Detect which cell encompasses the target text, then output its (x, y) center coordinate. 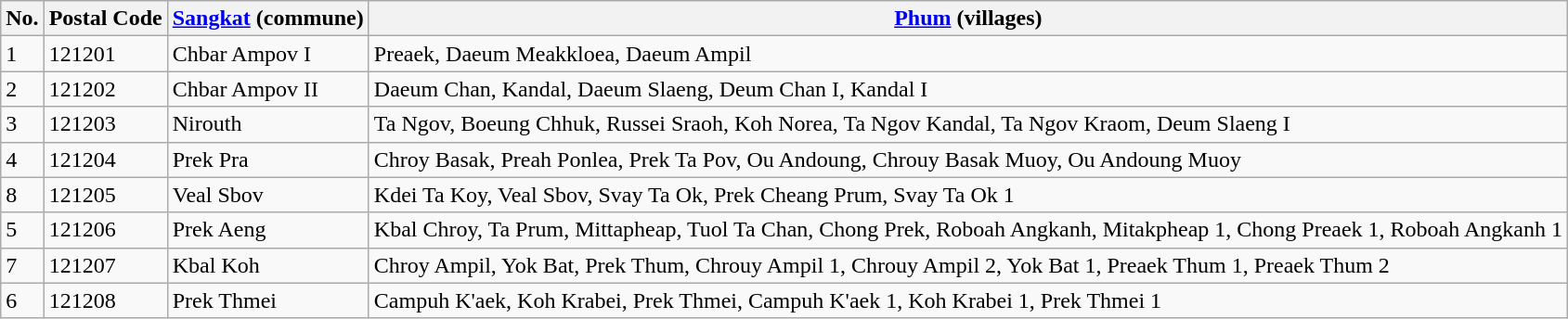
121203 (106, 124)
Preaek, Daeum Meakkloea, Daeum Ampil (967, 54)
Chbar Ampov II (267, 89)
3 (22, 124)
121207 (106, 265)
Chbar Ampov I (267, 54)
5 (22, 230)
121208 (106, 300)
Campuh K'aek, Koh Krabei, Prek Thmei, Campuh K'aek 1, Koh Krabei 1, Prek Thmei 1 (967, 300)
Postal Code (106, 19)
4 (22, 159)
Ta Ngov, Boeung Chhuk, Russei Sraoh, Koh Norea, Ta Ngov Kandal, Ta Ngov Kraom, Deum Slaeng I (967, 124)
1 (22, 54)
Kdei Ta Koy, Veal Sbov, Svay Ta Ok, Prek Cheang Prum, Svay Ta Ok 1 (967, 195)
Prek Pra (267, 159)
Prek Aeng (267, 230)
Kbal Koh (267, 265)
121204 (106, 159)
121201 (106, 54)
Phum (villages) (967, 19)
121202 (106, 89)
Veal Sbov (267, 195)
Nirouth (267, 124)
Sangkat (commune) (267, 19)
2 (22, 89)
121205 (106, 195)
Daeum Chan, Kandal, Daeum Slaeng, Deum Chan I, Kandal I (967, 89)
7 (22, 265)
Chroy Basak, Preah Ponlea, Prek Ta Pov, Ou Andoung, Chrouy Basak Muoy, Ou Andoung Muoy (967, 159)
121206 (106, 230)
Prek Thmei (267, 300)
No. (22, 19)
Kbal Chroy, Ta Prum, Mittapheap, Tuol Ta Chan, Chong Prek, Roboah Angkanh, Mitakpheap 1, Chong Preaek 1, Roboah Angkanh 1 (967, 230)
8 (22, 195)
Chroy Ampil, Yok Bat, Prek Thum, Chrouy Ampil 1, Chrouy Ampil 2, Yok Bat 1, Preaek Thum 1, Preaek Thum 2 (967, 265)
6 (22, 300)
